Capture the cell that displays the provided text and extract its (x, y) central coordinate. 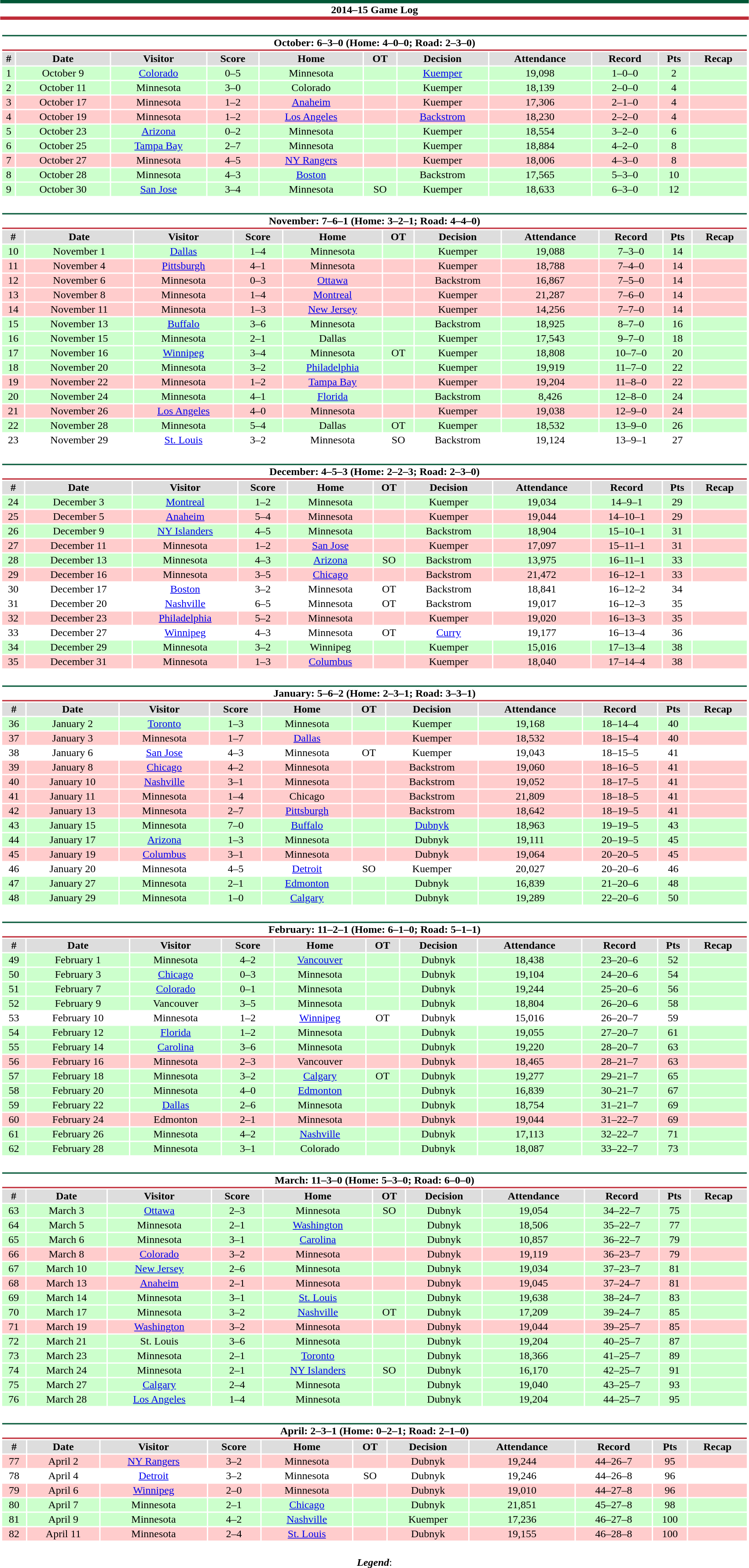
April 9 (63, 1520)
60 (14, 1119)
0–1 (248, 989)
April 4 (63, 1476)
March 8 (66, 1254)
18,804 (529, 1003)
February: 11–2–1 (Home: 6–1–0; Road: 5–1–1) (374, 930)
1–7 (235, 738)
October 27 (63, 161)
18,841 (542, 589)
0–2 (232, 132)
12–9–0 (631, 411)
February 9 (78, 1003)
18,230 (540, 117)
19,220 (529, 1047)
January 19 (73, 855)
January 13 (73, 811)
February 28 (78, 1148)
April 11 (63, 1534)
3 (9, 102)
November 1 (79, 251)
November 24 (79, 396)
1 (9, 73)
19,098 (540, 73)
37 (14, 738)
January 29 (73, 898)
2–1–0 (625, 102)
19,064 (530, 855)
19,289 (530, 898)
October 19 (63, 117)
8–7–0 (631, 324)
20,027 (530, 869)
18–19–5 (620, 811)
25 (13, 517)
19,017 (542, 604)
February 7 (78, 989)
January 20 (73, 869)
January 8 (73, 768)
February 20 (78, 1090)
November 13 (79, 324)
November 16 (79, 353)
89 (674, 1356)
32–22–7 (620, 1134)
44–25–7 (622, 1399)
December 20 (78, 604)
16,170 (534, 1370)
December 23 (78, 618)
January: 5–6–2 (Home: 2–3–1; Road: 3–3–1) (374, 693)
7–5–0 (631, 280)
93 (674, 1385)
19,055 (529, 1032)
9 (9, 190)
19,155 (522, 1534)
18–15–5 (620, 753)
17,306 (540, 102)
16–12–3 (627, 604)
78 (14, 1476)
74 (13, 1370)
November 28 (79, 425)
April 6 (63, 1491)
55 (14, 1047)
18,788 (550, 266)
November 8 (79, 295)
2–2–0 (625, 117)
19,111 (530, 840)
November 20 (79, 367)
31–22–7 (620, 1119)
March 17 (66, 1312)
March 19 (66, 1327)
December 13 (78, 560)
January 2 (73, 724)
19,010 (522, 1491)
44–27–8 (613, 1491)
December 17 (78, 589)
January 15 (73, 826)
21 (13, 411)
36–23–7 (622, 1254)
0–5 (232, 73)
February 22 (78, 1105)
November 4 (79, 266)
February 14 (78, 1047)
18,963 (530, 826)
November 22 (79, 382)
70 (13, 1312)
17,209 (534, 1312)
March 27 (66, 1385)
7–6–0 (631, 295)
March 14 (66, 1298)
21–20–6 (620, 884)
4–2–0 (625, 146)
18–17–5 (620, 782)
36–22–7 (622, 1240)
16–12–2 (627, 589)
38–24–7 (622, 1298)
30–21–7 (620, 1090)
17,543 (550, 338)
6–3–0 (625, 190)
18,139 (540, 88)
January 3 (73, 738)
March: 11–3–0 (Home: 5–3–0; Road: 6–0–0) (374, 1181)
19–19–5 (620, 826)
43–25–7 (622, 1385)
28–20–7 (620, 1047)
16–13–4 (627, 633)
18–14–4 (620, 724)
26–20–7 (620, 1018)
51 (14, 989)
23 (13, 440)
28 (13, 560)
14–9–1 (627, 502)
16–13–3 (627, 618)
February 12 (78, 1032)
34–22–7 (622, 1211)
18–18–5 (620, 797)
37–23–7 (622, 1269)
18–15–4 (620, 738)
5–3–0 (625, 175)
24–20–6 (620, 974)
23–20–6 (620, 960)
5 (9, 132)
29–21–7 (620, 1076)
7 (9, 161)
44–26–7 (613, 1462)
15 (13, 324)
47 (14, 884)
2–0 (234, 1491)
17–14–4 (627, 662)
18,904 (542, 531)
18,465 (529, 1061)
19,119 (534, 1254)
42 (14, 811)
18,040 (542, 662)
19,054 (534, 1211)
November: 7–6–1 (Home: 3–2–1; Road: 4–4–0) (374, 221)
March 5 (66, 1225)
11 (13, 266)
39 (14, 768)
39–25–7 (622, 1327)
14,256 (550, 309)
19,040 (534, 1385)
25–20–6 (620, 989)
January 17 (73, 840)
20–19–5 (620, 840)
15–10–1 (627, 531)
17,565 (540, 175)
21,809 (530, 797)
October 25 (63, 146)
December 16 (78, 575)
December 11 (78, 546)
15–11–1 (627, 546)
19,052 (530, 782)
7–7–0 (631, 309)
February 16 (78, 1061)
18,754 (529, 1105)
20–20–5 (620, 855)
8,426 (550, 396)
February 24 (78, 1119)
13 (13, 295)
26–20–6 (620, 1003)
32 (13, 618)
16,867 (550, 280)
2–0–0 (625, 88)
18,366 (534, 1356)
1–0–0 (625, 73)
42–25–7 (622, 1370)
44–26–8 (613, 1476)
November 11 (79, 309)
April: 2–3–1 (Home: 0–2–1; Road: 2–1–0) (374, 1431)
February 18 (78, 1076)
49 (14, 960)
37–24–7 (622, 1283)
18,884 (540, 146)
18,808 (550, 353)
October 28 (63, 175)
December 5 (78, 517)
18–16–5 (620, 768)
45–27–8 (613, 1505)
31–21–7 (620, 1105)
7–4–0 (631, 266)
11–7–0 (631, 367)
November 29 (79, 440)
19 (13, 382)
October 9 (63, 73)
December 31 (78, 662)
20–20–6 (620, 869)
December 9 (78, 531)
February 3 (78, 974)
44 (14, 840)
19,124 (550, 440)
December 27 (78, 633)
October 11 (63, 88)
22–20–6 (620, 898)
53 (14, 1018)
3–2–0 (625, 132)
October 23 (63, 132)
October: 6–3–0 (Home: 4–0–0; Road: 2–3–0) (374, 43)
57 (14, 1076)
13–9–0 (631, 425)
March 13 (66, 1283)
January 27 (73, 884)
18,006 (540, 161)
21,287 (550, 295)
21,851 (522, 1505)
87 (674, 1341)
30 (13, 589)
68 (13, 1283)
19,168 (530, 724)
3–0 (232, 88)
76 (13, 1399)
18,925 (550, 324)
18,087 (529, 1148)
16–12–1 (627, 575)
98 (670, 1505)
13–9–1 (631, 440)
5–2 (263, 618)
October 30 (63, 190)
February 1 (78, 960)
November 15 (79, 338)
6–5 (263, 604)
19,020 (542, 618)
January 10 (73, 782)
46–27–8 (613, 1520)
4–3–0 (625, 161)
17–13–4 (627, 647)
2014–15 Game Log (374, 10)
December 29 (78, 647)
19,043 (530, 753)
28–21–7 (620, 1061)
21,472 (542, 575)
19,638 (534, 1298)
February 26 (78, 1134)
19,088 (550, 251)
66 (13, 1254)
19,277 (529, 1076)
March 21 (66, 1341)
9–7–0 (631, 338)
12–8–0 (631, 396)
18,554 (540, 132)
19,045 (534, 1283)
January 11 (73, 797)
1–0 (235, 898)
18,642 (530, 811)
10–7–0 (631, 353)
35–22–7 (622, 1225)
13,975 (542, 560)
December 3 (78, 502)
62 (14, 1148)
16–11–1 (627, 560)
27–20–7 (620, 1032)
19,919 (550, 367)
39–24–7 (622, 1312)
19,038 (550, 411)
33–22–7 (620, 1148)
41–25–7 (622, 1356)
19,177 (542, 633)
March 28 (66, 1399)
17,113 (529, 1134)
January 6 (73, 753)
83 (674, 1298)
19,060 (530, 768)
March 23 (66, 1356)
December: 4–5–3 (Home: 2–2–3; Road: 2–3–0) (374, 471)
14–10–1 (627, 517)
64 (13, 1225)
18,506 (534, 1225)
82 (14, 1534)
November 26 (79, 411)
7–3–0 (631, 251)
18,633 (540, 190)
18,438 (529, 960)
March 3 (66, 1211)
17,236 (522, 1520)
7–0 (235, 826)
91 (674, 1370)
72 (13, 1341)
November 6 (79, 280)
March 6 (66, 1240)
19,104 (529, 974)
April 7 (63, 1505)
17,097 (542, 546)
80 (14, 1505)
10,857 (534, 1240)
40–25–7 (622, 1341)
46–28–8 (613, 1534)
11–8–0 (631, 382)
April 2 (63, 1462)
October 17 (63, 102)
19,246 (522, 1476)
March 10 (66, 1269)
February 10 (78, 1018)
17 (13, 353)
Curry (448, 633)
March 24 (66, 1370)
